Pinpoint the cell where the given text exists, returning its (X, Y) midpoint coordinate. 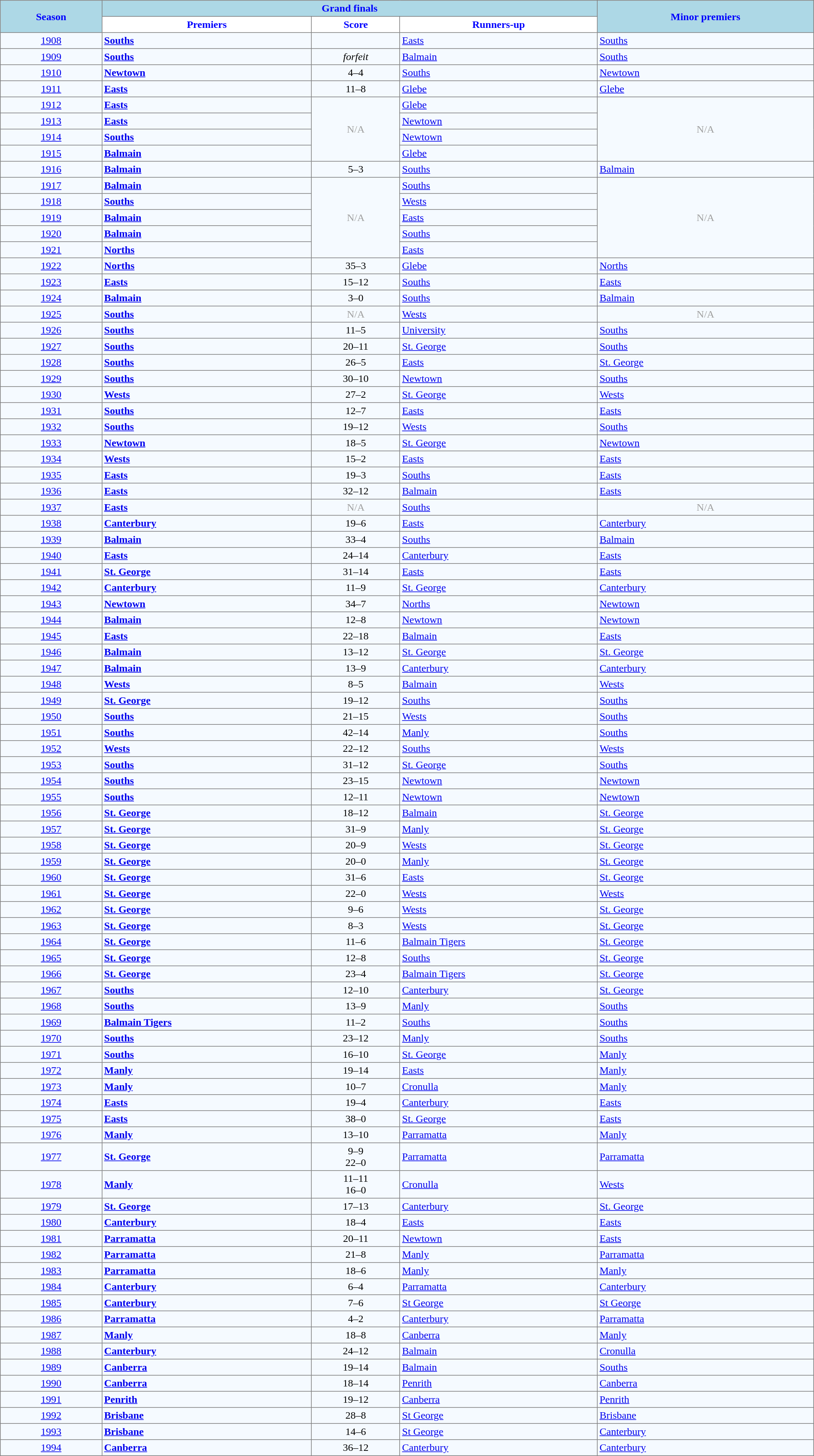
1990 (52, 1383)
1962 (52, 910)
Grand finals (349, 9)
1964 (52, 942)
18–5 (355, 443)
1934 (52, 459)
1982 (52, 1255)
8–3 (355, 926)
1947 (52, 668)
31–12 (355, 765)
16–10 (355, 1054)
6–4 (355, 1287)
18–14 (355, 1383)
26–5 (355, 363)
20–9 (355, 845)
7–6 (355, 1303)
1935 (52, 475)
35–3 (355, 266)
5–3 (355, 170)
Minor premiers (705, 16)
1933 (52, 443)
21–8 (355, 1255)
1909 (52, 57)
1971 (52, 1054)
10–7 (355, 1087)
17–13 (355, 1206)
forfeit (355, 57)
1984 (52, 1287)
32–12 (355, 491)
19–3 (355, 475)
1925 (52, 314)
1952 (52, 749)
1978 (52, 1184)
31–14 (355, 572)
22–0 (355, 893)
1929 (52, 378)
Season (52, 16)
21–15 (355, 717)
1976 (52, 1135)
University (498, 330)
1958 (52, 845)
23–4 (355, 974)
24–12 (355, 1351)
11–8 (355, 89)
1974 (52, 1103)
1938 (52, 524)
23–15 (355, 781)
31–9 (355, 829)
11–6 (355, 942)
9–6 (355, 910)
28–8 (355, 1416)
1911 (52, 89)
1968 (52, 1006)
1949 (52, 700)
1948 (52, 684)
1946 (52, 652)
15–2 (355, 459)
13–10 (355, 1135)
9–922–0 (355, 1156)
1916 (52, 170)
1967 (52, 990)
12–10 (355, 990)
1992 (52, 1416)
1985 (52, 1303)
11–2 (355, 1022)
19–6 (355, 524)
1960 (52, 878)
30–10 (355, 378)
4–2 (355, 1319)
1917 (52, 185)
1957 (52, 829)
27–2 (355, 395)
1924 (52, 298)
13–12 (355, 652)
Premiers (207, 24)
22–12 (355, 749)
1919 (52, 218)
31–6 (355, 878)
36–12 (355, 1448)
1920 (52, 234)
1931 (52, 411)
1955 (52, 797)
3–0 (355, 298)
38–0 (355, 1119)
1986 (52, 1319)
42–14 (355, 733)
1993 (52, 1432)
1979 (52, 1206)
1972 (52, 1071)
14–6 (355, 1432)
1981 (52, 1238)
12–7 (355, 411)
4–4 (355, 73)
11–5 (355, 330)
1915 (52, 153)
18–8 (355, 1335)
1956 (52, 813)
1941 (52, 572)
1942 (52, 588)
1950 (52, 717)
1930 (52, 395)
1977 (52, 1156)
1926 (52, 330)
1936 (52, 491)
1921 (52, 250)
1991 (52, 1399)
1988 (52, 1351)
1943 (52, 604)
1994 (52, 1448)
1975 (52, 1119)
24–14 (355, 556)
1953 (52, 765)
20–0 (355, 861)
1939 (52, 539)
22–18 (355, 636)
1963 (52, 926)
Score (355, 24)
1961 (52, 893)
1937 (52, 507)
11–9 (355, 588)
1922 (52, 266)
1959 (52, 861)
1973 (52, 1087)
1980 (52, 1223)
1912 (52, 105)
1910 (52, 73)
18–12 (355, 813)
1970 (52, 1038)
1918 (52, 202)
34–7 (355, 604)
1945 (52, 636)
Runners-up (498, 24)
18–6 (355, 1271)
1932 (52, 427)
1965 (52, 958)
1927 (52, 346)
1983 (52, 1271)
1908 (52, 41)
19–4 (355, 1103)
1954 (52, 781)
1969 (52, 1022)
1928 (52, 363)
15–12 (355, 282)
1951 (52, 733)
1940 (52, 556)
8–5 (355, 684)
1923 (52, 282)
1944 (52, 620)
23–12 (355, 1038)
18–4 (355, 1223)
12–11 (355, 797)
11–1116–0 (355, 1184)
1989 (52, 1367)
1987 (52, 1335)
1966 (52, 974)
33–4 (355, 539)
1913 (52, 121)
1914 (52, 137)
